Find where the given text appears and provide that cell's center as [x, y] coordinate. 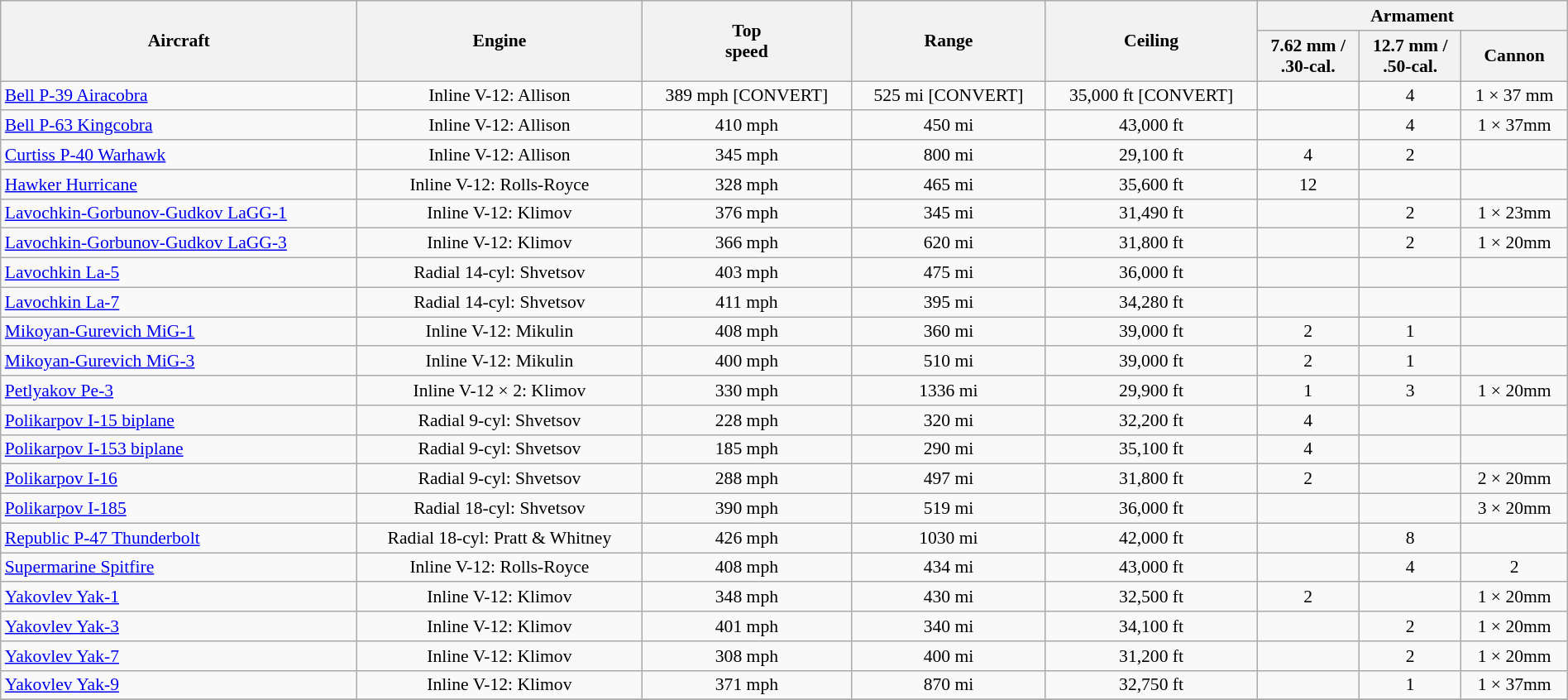
Bell P-63 Kingcobra [179, 126]
376 mph [747, 213]
403 mph [747, 273]
35,600 ft [1151, 185]
519 mi [949, 509]
328 mph [747, 185]
525 mi [CONVERT] [949, 96]
Lavochkin-Gorbunov-Gudkov LaGG-1 [179, 213]
Polikarpov I-16 [179, 479]
31,200 ft [1151, 656]
Cannon [1514, 56]
35,000 ft [CONVERT] [1151, 96]
510 mi [949, 362]
Polikarpov I-185 [179, 509]
Yakovlev Yak-1 [179, 597]
42,000 ft [1151, 538]
Bell P-39 Airacobra [179, 96]
330 mph [747, 391]
620 mi [949, 243]
308 mph [747, 656]
390 mph [747, 509]
Armament [1413, 16]
Topspeed [747, 41]
34,100 ft [1151, 626]
465 mi [949, 185]
Range [949, 41]
475 mi [949, 273]
288 mph [747, 479]
395 mi [949, 302]
Hawker Hurricane [179, 185]
434 mi [949, 568]
400 mph [747, 362]
Radial 18-cyl: Shvetsov [500, 509]
497 mi [949, 479]
290 mi [949, 449]
7.62 mm /.30-cal. [1308, 56]
1 × 23mm [1514, 213]
Engine [500, 41]
35,100 ft [1151, 449]
1336 mi [949, 391]
185 mph [747, 449]
Polikarpov I-153 biplane [179, 449]
Lavochkin La-5 [179, 273]
426 mph [747, 538]
Aircraft [179, 41]
410 mph [747, 126]
Lavochkin La-7 [179, 302]
Curtiss P-40 Warhawk [179, 155]
400 mi [949, 656]
1030 mi [949, 538]
320 mi [949, 420]
12 [1308, 185]
Lavochkin-Gorbunov-Gudkov LaGG-3 [179, 243]
29,900 ft [1151, 391]
228 mph [747, 420]
32,200 ft [1151, 420]
Yakovlev Yak-7 [179, 656]
32,500 ft [1151, 597]
345 mph [747, 155]
32,750 ft [1151, 685]
348 mph [747, 597]
Petlyakov Pe-3 [179, 391]
12.7 mm /.50-cal. [1409, 56]
Mikoyan-Gurevich MiG-1 [179, 332]
401 mph [747, 626]
Republic P-47 Thunderbolt [179, 538]
1 × 37 mm [1514, 96]
389 mph [CONVERT] [747, 96]
800 mi [949, 155]
29,100 ft [1151, 155]
2 × 20mm [1514, 479]
Supermarine Spitfire [179, 568]
870 mi [949, 685]
366 mph [747, 243]
371 mph [747, 685]
340 mi [949, 626]
430 mi [949, 597]
3 [1409, 391]
31,490 ft [1151, 213]
Radial 18-cyl: Pratt & Whitney [500, 538]
411 mph [747, 302]
345 mi [949, 213]
Polikarpov I-15 biplane [179, 420]
Inline V-12 × 2: Klimov [500, 391]
Mikoyan-Gurevich MiG-3 [179, 362]
Ceiling [1151, 41]
Yakovlev Yak-9 [179, 685]
3 × 20mm [1514, 509]
450 mi [949, 126]
8 [1409, 538]
360 mi [949, 332]
Yakovlev Yak-3 [179, 626]
34,280 ft [1151, 302]
